Pinpoint the cell where the given text exists, returning its (x, y) midpoint coordinate. 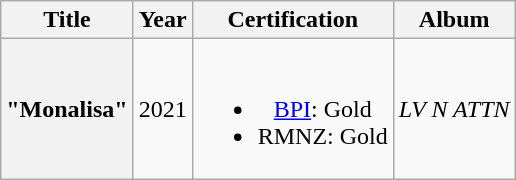
Certification (292, 20)
2021 (162, 109)
LV N ATTN (454, 109)
"Monalisa" (67, 109)
Title (67, 20)
Year (162, 20)
BPI: GoldRMNZ: Gold (292, 109)
Album (454, 20)
